Scan for the cell matching the given text and deliver its (X, Y) coordinate at center. 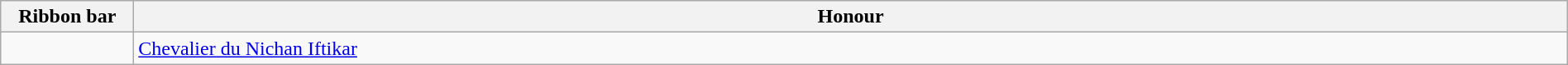
Honour (850, 17)
Chevalier du Nichan Iftikar (850, 48)
Ribbon bar (68, 17)
